Output the (X, Y) coordinate of the center of the cell containing the given text.  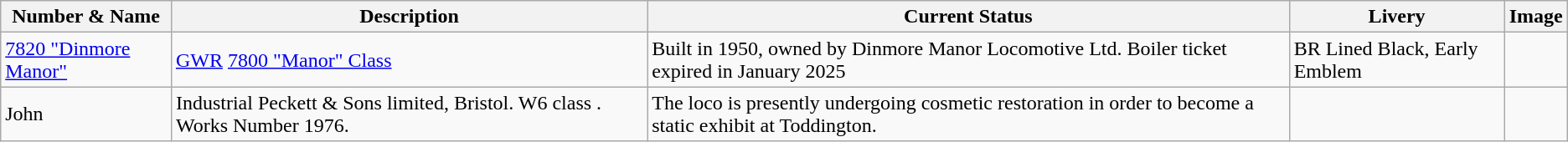
Industrial Peckett & Sons limited, Bristol. W6 class . Works Number 1976. (409, 114)
BR Lined Black, Early Emblem (1397, 60)
7820 "Dinmore Manor" (86, 60)
Number & Name (86, 17)
John (86, 114)
Built in 1950, owned by Dinmore Manor Locomotive Ltd. Boiler ticket expired in January 2025 (968, 60)
The loco is presently undergoing cosmetic restoration in order to become a static exhibit at Toddington. (968, 114)
Description (409, 17)
Image (1536, 17)
Current Status (968, 17)
Livery (1397, 17)
GWR 7800 "Manor" Class (409, 60)
